Return the (X, Y) coordinate for the center point of the cell that contains the specified text.  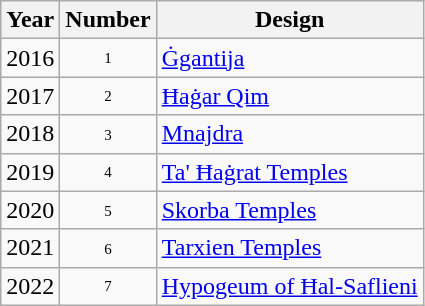
2 (108, 96)
2019 (30, 172)
7 (108, 286)
6 (108, 248)
5 (108, 210)
Tarxien Temples (290, 248)
2018 (30, 134)
Ħaġar Qim (290, 96)
1 (108, 58)
Number (108, 20)
Skorba Temples (290, 210)
2017 (30, 96)
2016 (30, 58)
2020 (30, 210)
Design (290, 20)
3 (108, 134)
Ta' Ħaġrat Temples (290, 172)
Ġgantija (290, 58)
2022 (30, 286)
4 (108, 172)
2021 (30, 248)
Hypogeum of Ħal-Saflieni (290, 286)
Year (30, 20)
Mnajdra (290, 134)
